Identify which cell holds the provided text, then report its [X, Y] central coordinate. 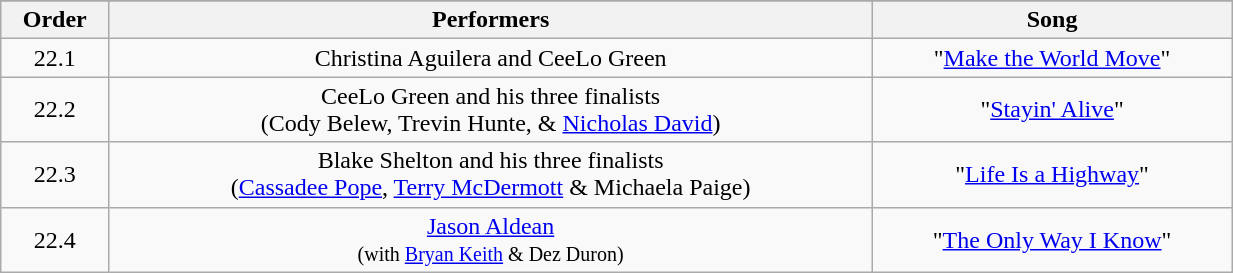
"Make the World Move" [1052, 58]
"Life Is a Highway" [1052, 174]
Christina Aguilera and CeeLo Green [491, 58]
"Stayin' Alive" [1052, 110]
22.1 [55, 58]
Jason Aldean (with Bryan Keith & Dez Duron) [491, 240]
Order [55, 20]
Blake Shelton and his three finalists(Cassadee Pope, Terry McDermott & Michaela Paige) [491, 174]
"The Only Way I Know" [1052, 240]
22.2 [55, 110]
CeeLo Green and his three finalists(Cody Belew, Trevin Hunte, & Nicholas David) [491, 110]
22.3 [55, 174]
22.4 [55, 240]
Song [1052, 20]
Performers [491, 20]
